Pinpoint the cell where the given text exists, returning its [x, y] midpoint coordinate. 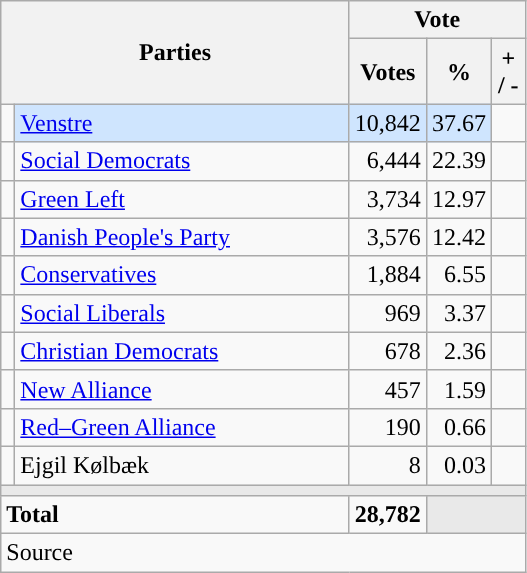
Votes [388, 72]
Total [176, 515]
Conservatives [182, 275]
Vote [437, 20]
10,842 [388, 123]
+ / - [508, 72]
22.39 [458, 161]
Venstre [182, 123]
6,444 [388, 161]
Green Left [182, 199]
2.36 [458, 351]
3.37 [458, 313]
Ejgil Kølbæk [182, 465]
12.97 [458, 199]
Parties [176, 52]
% [458, 72]
1.59 [458, 389]
Danish People's Party [182, 237]
1,884 [388, 275]
Source [263, 553]
190 [388, 427]
6.55 [458, 275]
457 [388, 389]
0.03 [458, 465]
28,782 [388, 515]
Christian Democrats [182, 351]
678 [388, 351]
8 [388, 465]
New Alliance [182, 389]
3,734 [388, 199]
0.66 [458, 427]
Social Liberals [182, 313]
Red–Green Alliance [182, 427]
3,576 [388, 237]
12.42 [458, 237]
969 [388, 313]
Social Democrats [182, 161]
37.67 [458, 123]
